Output the [x, y] coordinate of the center of the cell containing the given text.  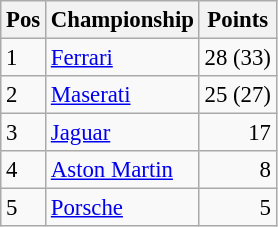
Porsche [123, 208]
Jaguar [123, 133]
Points [238, 20]
Pos [24, 20]
17 [238, 133]
Championship [123, 20]
3 [24, 133]
Aston Martin [123, 170]
1 [24, 58]
28 (33) [238, 58]
Maserati [123, 95]
4 [24, 170]
2 [24, 95]
8 [238, 170]
25 (27) [238, 95]
Ferrari [123, 58]
